Search for the cell housing the specified text and yield its [x, y] center coordinate. 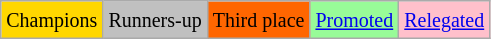
Relegated [444, 20]
Runners-up [155, 20]
Third place [258, 20]
Promoted [354, 20]
Champions [52, 20]
